For the text-containing cell, return its midpoint in [X, Y] coordinate format. 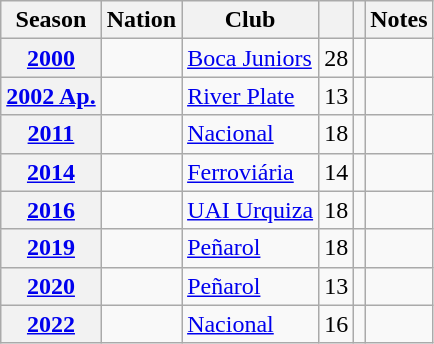
UAI Urquiza [250, 210]
2019 [51, 248]
2016 [51, 210]
2000 [51, 58]
2020 [51, 286]
2022 [51, 324]
28 [336, 58]
2014 [51, 172]
Boca Juniors [250, 58]
2002 Ap. [51, 96]
Notes [399, 20]
16 [336, 324]
River Plate [250, 96]
Club [250, 20]
Nation [141, 20]
Season [51, 20]
14 [336, 172]
2011 [51, 134]
Ferroviária [250, 172]
